Output the [x, y] coordinate of the center of the cell containing the given text.  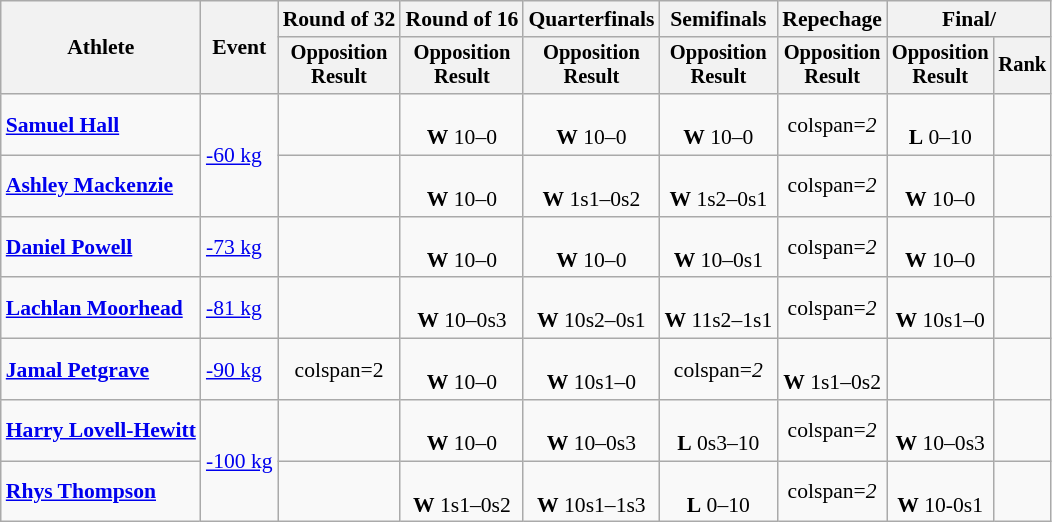
Samuel Hall [101, 124]
Final/ [969, 19]
W 10-0s1 [940, 492]
Quarterfinals [591, 19]
Semifinals [718, 19]
Harry Lovell-Hewitt [101, 430]
Round of 16 [462, 19]
Rhys Thompson [101, 492]
W 10–0s1 [718, 248]
-100 kg [240, 461]
W 10s2–0s1 [591, 308]
-60 kg [240, 155]
-90 kg [240, 370]
W 10s1–1s3 [591, 492]
Repechage [832, 19]
Jamal Petgrave [101, 370]
Round of 32 [340, 19]
W 1s2–0s1 [718, 186]
-81 kg [240, 308]
Athlete [101, 48]
Lachlan Moorhead [101, 308]
Rank [1022, 66]
Event [240, 48]
Daniel Powell [101, 248]
-73 kg [240, 248]
L 0s3–10 [718, 430]
W 11s2–1s1 [718, 308]
Ashley Mackenzie [101, 186]
